Detect which cell encompasses the target text, then output its [x, y] center coordinate. 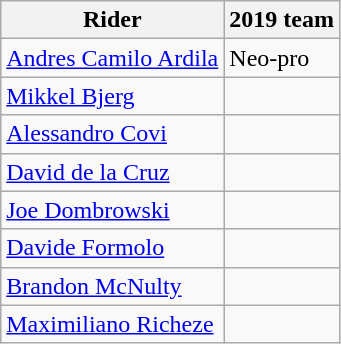
Rider [112, 20]
Davide Formolo [112, 248]
Maximiliano Richeze [112, 324]
Mikkel Bjerg [112, 96]
Joe Dombrowski [112, 210]
2019 team [282, 20]
Neo-pro [282, 58]
Alessandro Covi [112, 134]
Brandon McNulty [112, 286]
Andres Camilo Ardila [112, 58]
David de la Cruz [112, 172]
